Provide the [X, Y] coordinate of the cell's center where the given text is located.  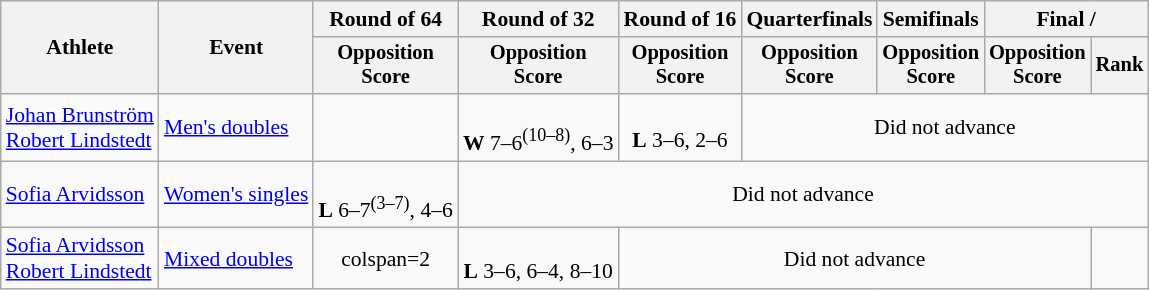
Event [236, 48]
Sofia Arvidsson [80, 194]
Final / [1066, 19]
colspan=2 [385, 258]
Sofia ArvidssonRobert Lindstedt [80, 258]
Round of 32 [538, 19]
Semifinals [930, 19]
Men's doubles [236, 128]
Round of 64 [385, 19]
Rank [1120, 66]
Quarterfinals [809, 19]
Mixed doubles [236, 258]
Athlete [80, 48]
Johan BrunströmRobert Lindstedt [80, 128]
W 7–6(10–8), 6–3 [538, 128]
Round of 16 [680, 19]
L 6–7(3–7), 4–6 [385, 194]
L 3–6, 6–4, 8–10 [538, 258]
L 3–6, 2–6 [680, 128]
Women's singles [236, 194]
